Capture the cell that displays the provided text and extract its [X, Y] central coordinate. 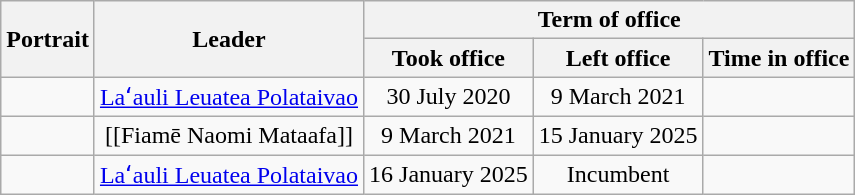
Time in office [779, 58]
Took office [449, 58]
Left office [618, 58]
30 July 2020 [449, 97]
[[Fiamē Naomi Mataafa]] [228, 135]
Portrait [48, 39]
15 January 2025 [618, 135]
16 January 2025 [449, 174]
Leader [228, 39]
Incumbent [618, 174]
Term of office [610, 20]
